Pinpoint the cell where the given text exists, returning its (x, y) midpoint coordinate. 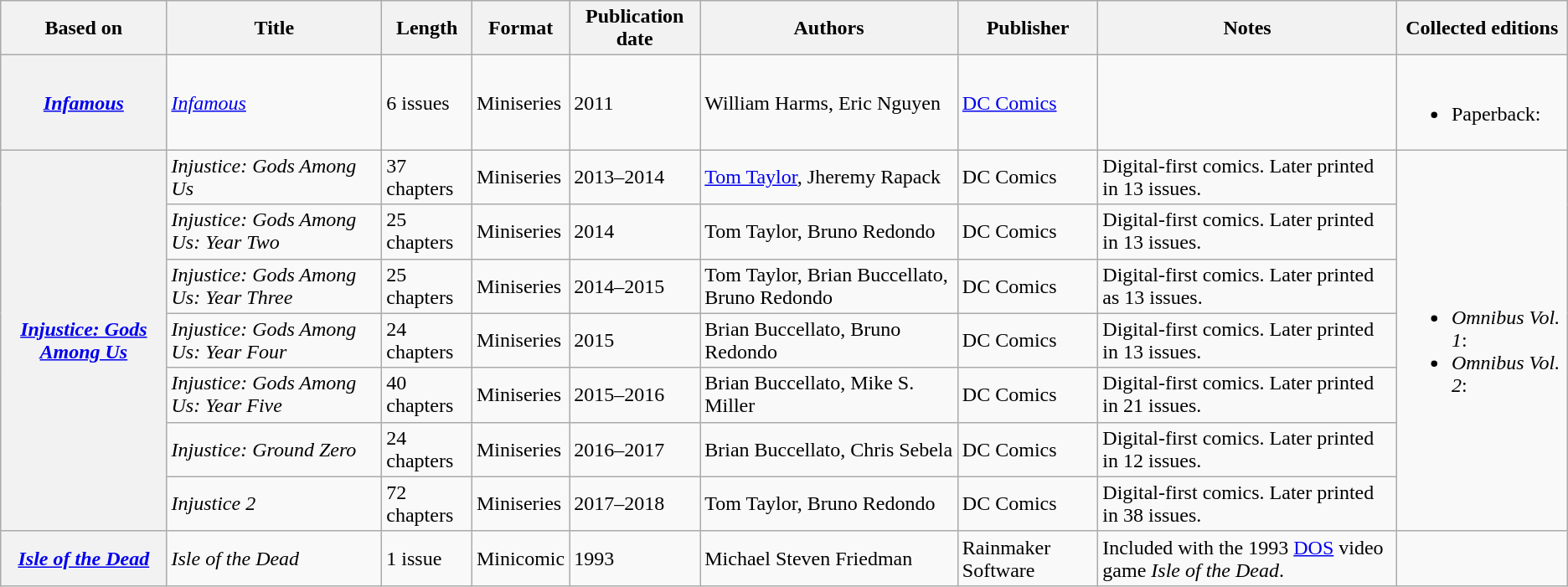
2014 (635, 231)
Minicomic (520, 558)
37 chapters (427, 178)
2011 (635, 102)
Injustice: Gods Among Us: Year Three (275, 286)
6 issues (427, 102)
2014–2015 (635, 286)
Injustice: Gods Among Us: Year Five (275, 395)
Injustice: Ground Zero (275, 449)
Included with the 1993 DOS video game Isle of the Dead. (1248, 558)
2015–2016 (635, 395)
Notes (1248, 28)
1993 (635, 558)
2017–2018 (635, 504)
Rainmaker Software (1027, 558)
William Harms, Eric Nguyen (829, 102)
1 issue (427, 558)
72 chapters (427, 504)
Title (275, 28)
Injustice: Gods Among Us: Year Four (275, 340)
Digital-first comics. Later printed in 38 issues. (1248, 504)
Authors (829, 28)
Tom Taylor, Brian Buccellato, Bruno Redondo (829, 286)
Michael Steven Friedman (829, 558)
Brian Buccellato, Mike S. Miller (829, 395)
Omnibus Vol. 1: Omnibus Vol. 2: (1482, 340)
Tom Taylor, Jheremy Rapack (829, 178)
Publisher (1027, 28)
2015 (635, 340)
Digital-first comics. Later printed in 21 issues. (1248, 395)
Paperback: (1482, 102)
Digital-first comics. Later printed in 12 issues. (1248, 449)
Length (427, 28)
40 chapters (427, 395)
Format (520, 28)
Collected editions (1482, 28)
2013–2014 (635, 178)
Brian Buccellato, Bruno Redondo (829, 340)
Publication date (635, 28)
Digital-first comics. Later printed as 13 issues. (1248, 286)
2016–2017 (635, 449)
Injustice: Gods Among Us: Year Two (275, 231)
Brian Buccellato, Chris Sebela (829, 449)
Based on (84, 28)
Injustice 2 (275, 504)
